Provide the (X, Y) coordinate of the cell's center where the given text is located.  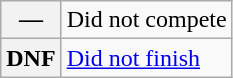
Did not compete (146, 20)
— (31, 20)
DNF (31, 58)
Did not finish (146, 58)
